Provide the (x, y) coordinate of the cell's center where the given text is located.  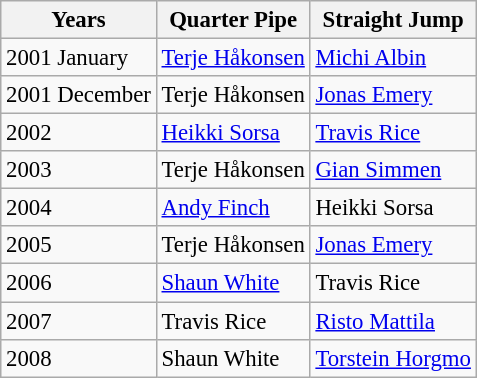
Torstein Horgmo (393, 358)
Quarter Pipe (233, 20)
2007 (78, 321)
Straight Jump (393, 20)
2008 (78, 358)
Michi Albin (393, 58)
2001 January (78, 58)
2006 (78, 283)
2004 (78, 208)
Years (78, 20)
2002 (78, 133)
Andy Finch (233, 208)
2003 (78, 170)
Risto Mattila (393, 321)
2001 December (78, 95)
Gian Simmen (393, 170)
2005 (78, 245)
